Detect which cell encompasses the target text, then output its [x, y] center coordinate. 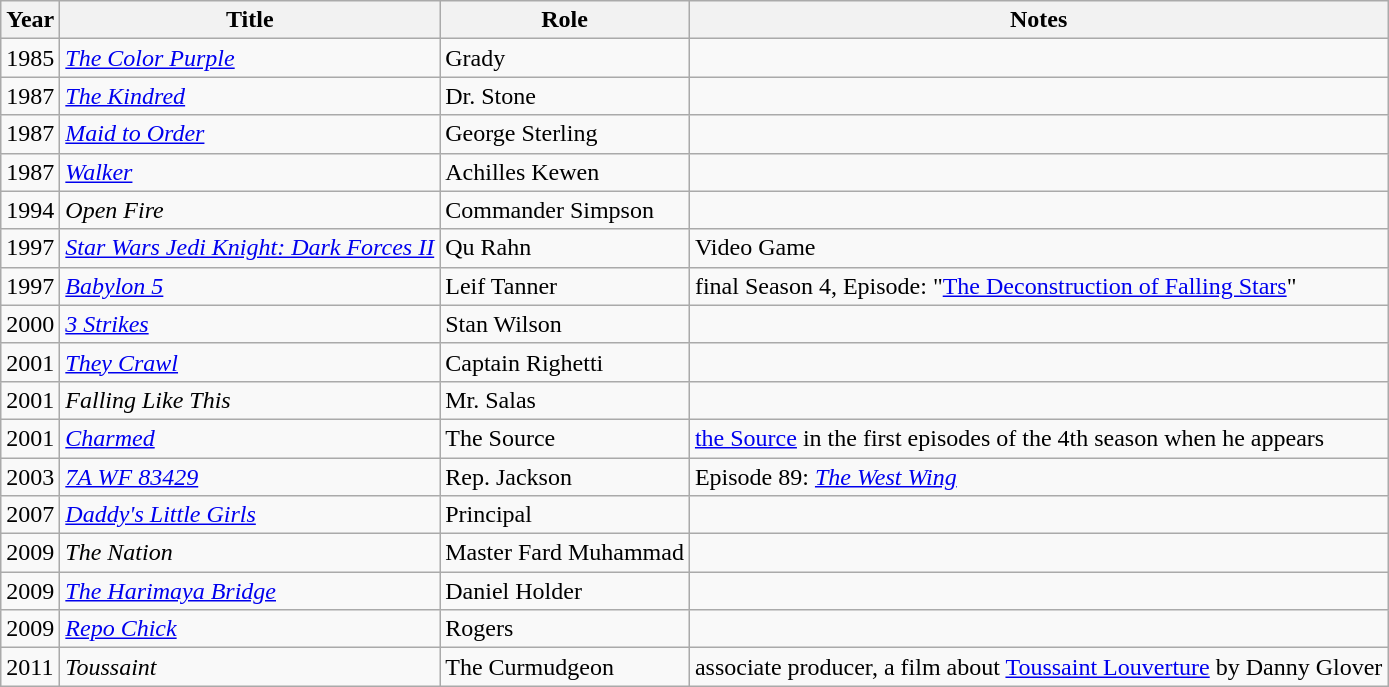
George Sterling [565, 134]
The Color Purple [250, 58]
Episode 89: The West Wing [1038, 477]
1994 [30, 210]
7A WF 83429 [250, 477]
Grady [565, 58]
Notes [1038, 20]
Year [30, 20]
Star Wars Jedi Knight: Dark Forces II [250, 248]
The Harimaya Bridge [250, 591]
Dr. Stone [565, 96]
Charmed [250, 438]
Commander Simpson [565, 210]
final Season 4, Episode: "The Deconstruction of Falling Stars" [1038, 286]
Principal [565, 515]
Open Fire [250, 210]
Falling Like This [250, 400]
Master Fard Muhammad [565, 553]
Stan Wilson [565, 324]
Captain Righetti [565, 362]
Maid to Order [250, 134]
Babylon 5 [250, 286]
2007 [30, 515]
Role [565, 20]
The Source [565, 438]
Achilles Kewen [565, 172]
1985 [30, 58]
Title [250, 20]
Walker [250, 172]
The Curmudgeon [565, 667]
Qu Rahn [565, 248]
Daddy's Little Girls [250, 515]
Rep. Jackson [565, 477]
2000 [30, 324]
The Nation [250, 553]
They Crawl [250, 362]
the Source in the first episodes of the 4th season when he appears [1038, 438]
3 Strikes [250, 324]
Repo Chick [250, 629]
Daniel Holder [565, 591]
Leif Tanner [565, 286]
associate producer, a film about Toussaint Louverture by Danny Glover [1038, 667]
Mr. Salas [565, 400]
Rogers [565, 629]
Video Game [1038, 248]
2011 [30, 667]
Toussaint [250, 667]
The Kindred [250, 96]
2003 [30, 477]
